Find where the given text appears and provide that cell's center as [x, y] coordinate. 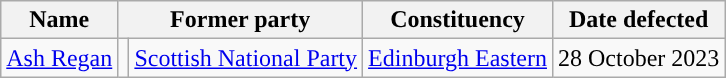
Date defected [638, 20]
Ash Regan [60, 58]
Constituency [458, 20]
Scottish National Party [246, 58]
Edinburgh Eastern [458, 58]
Former party [240, 20]
28 October 2023 [638, 58]
Name [60, 20]
